Return [x, y] of the center of cell containing provided text 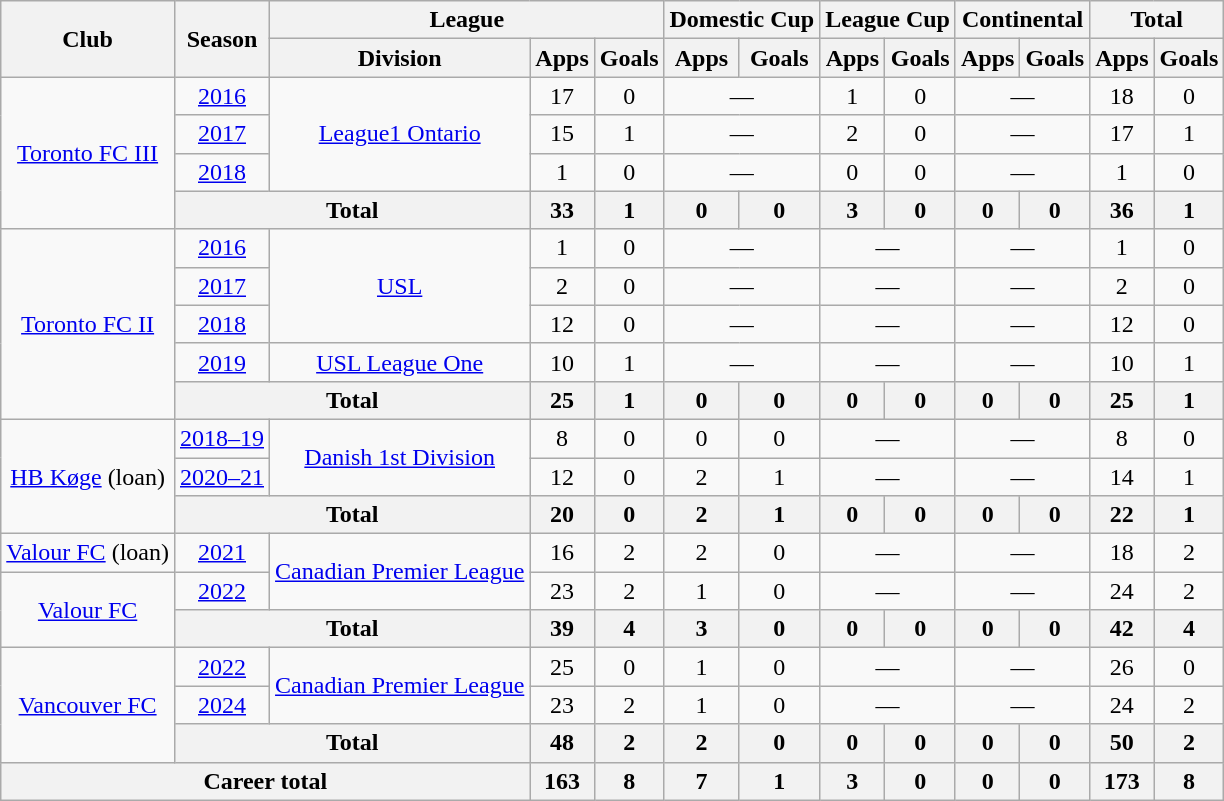
Season [222, 39]
7 [702, 781]
Toronto FC II [88, 324]
League1 Ontario [400, 134]
14 [1122, 477]
Valour FC (loan) [88, 553]
League [467, 20]
15 [562, 134]
League Cup [888, 20]
HB Køge (loan) [88, 476]
26 [1122, 667]
16 [562, 553]
Continental [1022, 20]
Danish 1st Division [400, 457]
Club [88, 39]
Division [400, 58]
22 [1122, 515]
2019 [222, 362]
36 [1122, 210]
33 [562, 210]
Toronto FC III [88, 153]
Vancouver FC [88, 705]
163 [562, 781]
173 [1122, 781]
42 [1122, 629]
USL League One [400, 362]
2024 [222, 705]
Career total [266, 781]
20 [562, 515]
50 [1122, 743]
Domestic Cup [742, 20]
USL [400, 286]
2018–19 [222, 438]
2021 [222, 553]
Valour FC [88, 610]
2020–21 [222, 477]
39 [562, 629]
48 [562, 743]
